Capture the cell that displays the provided text and extract its [X, Y] central coordinate. 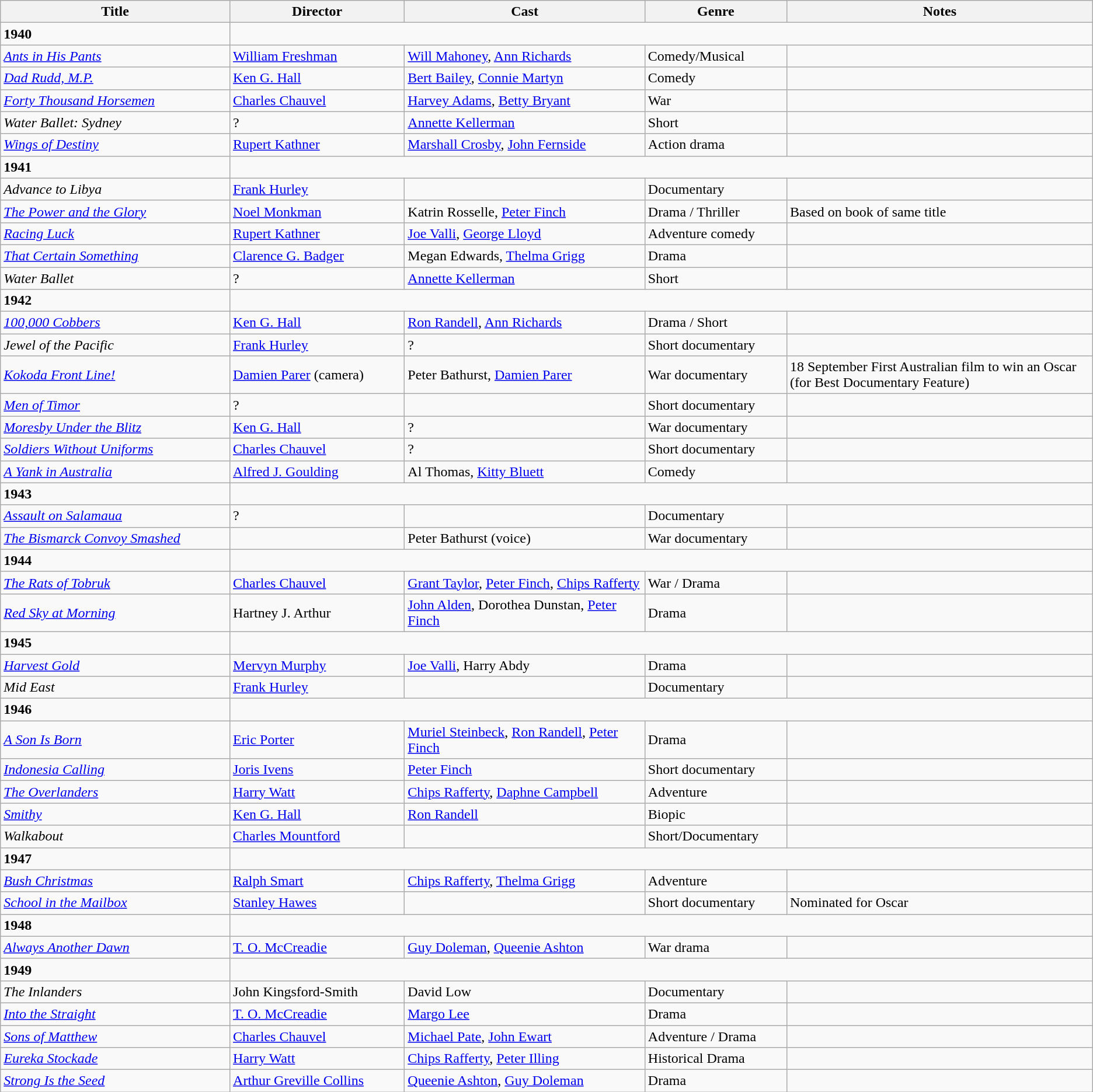
Water Ballet [116, 278]
Peter Bathurst, Damien Parer [524, 375]
Charles Mountford [318, 836]
Soldiers Without Uniforms [116, 449]
Dad Rudd, M.P. [116, 78]
Wings of Destiny [116, 145]
Notes [939, 12]
The Inlanders [116, 992]
Short/Documentary [716, 836]
Advance to Libya [116, 189]
1948 [116, 925]
Katrin Rosselle, Peter Finch [524, 211]
Stanley Hawes [318, 903]
Drama / Thriller [716, 211]
Queenie Ashton, Guy Doleman [524, 1081]
Eric Porter [318, 740]
Always Another Dawn [116, 947]
Title [116, 12]
Megan Edwards, Thelma Grigg [524, 256]
Nominated for Oscar [939, 903]
War / Drama [716, 582]
Drama / Short [716, 323]
War [716, 100]
1944 [116, 560]
Chips Rafferty, Peter Illing [524, 1059]
Red Sky at Morning [116, 613]
1947 [116, 859]
Margo Lee [524, 1014]
Into the Straight [116, 1014]
1940 [116, 34]
Director [318, 12]
Bert Bailey, Connie Martyn [524, 78]
Walkabout [116, 836]
Chips Rafferty, Daphne Campbell [524, 792]
Michael Pate, John Ewart [524, 1036]
Historical Drama [716, 1059]
Al Thomas, Kitty Bluett [524, 472]
Peter Finch [524, 770]
1946 [116, 710]
Biopic [716, 814]
Adventure / Drama [716, 1036]
100,000 Cobbers [116, 323]
John Alden, Dorothea Dunstan, Peter Finch [524, 613]
1942 [116, 301]
Joris Ivens [318, 770]
Mid East [116, 688]
Indonesia Calling [116, 770]
Harvey Adams, Betty Bryant [524, 100]
Alfred J. Goulding [318, 472]
A Yank in Australia [116, 472]
Marshall Crosby, John Fernside [524, 145]
Chips Rafferty, Thelma Grigg [524, 881]
Noel Monkman [318, 211]
The Bismarck Convoy Smashed [116, 538]
Bush Christmas [116, 881]
Arthur Greville Collins [318, 1081]
Kokoda Front Line! [116, 375]
Racing Luck [116, 233]
Strong Is the Seed [116, 1081]
The Power and the Glory [116, 211]
Grant Taylor, Peter Finch, Chips Rafferty [524, 582]
Adventure comedy [716, 233]
The Overlanders [116, 792]
Men of Timor [116, 405]
William Freshman [318, 56]
A Son Is Born [116, 740]
Guy Doleman, Queenie Ashton [524, 947]
The Rats of Tobruk [116, 582]
Comedy/Musical [716, 56]
Moresby Under the Blitz [116, 427]
Eureka Stockade [116, 1059]
Joe Valli, Harry Abdy [524, 665]
Ron Randell [524, 814]
1941 [116, 167]
Genre [716, 12]
1943 [116, 494]
Jewel of the Pacific [116, 345]
Ron Randell, Ann Richards [524, 323]
Harvest Gold [116, 665]
Assault on Salamaua [116, 516]
Forty Thousand Horsemen [116, 100]
Clarence G. Badger [318, 256]
Muriel Steinbeck, Ron Randell, Peter Finch [524, 740]
Peter Bathurst (voice) [524, 538]
1945 [116, 643]
Joe Valli, George Lloyd [524, 233]
Based on book of same title [939, 211]
Smithy [116, 814]
David Low [524, 992]
That Certain Something [116, 256]
School in the Mailbox [116, 903]
John Kingsford-Smith [318, 992]
Mervyn Murphy [318, 665]
Ants in His Pants [116, 56]
Cast [524, 12]
Action drama [716, 145]
Hartney J. Arthur [318, 613]
18 September First Australian film to win an Oscar (for Best Documentary Feature) [939, 375]
War drama [716, 947]
1949 [116, 969]
Will Mahoney, Ann Richards [524, 56]
Damien Parer (camera) [318, 375]
Water Ballet: Sydney [116, 123]
Sons of Matthew [116, 1036]
Ralph Smart [318, 881]
